Search for the cell housing the specified text and yield its [x, y] center coordinate. 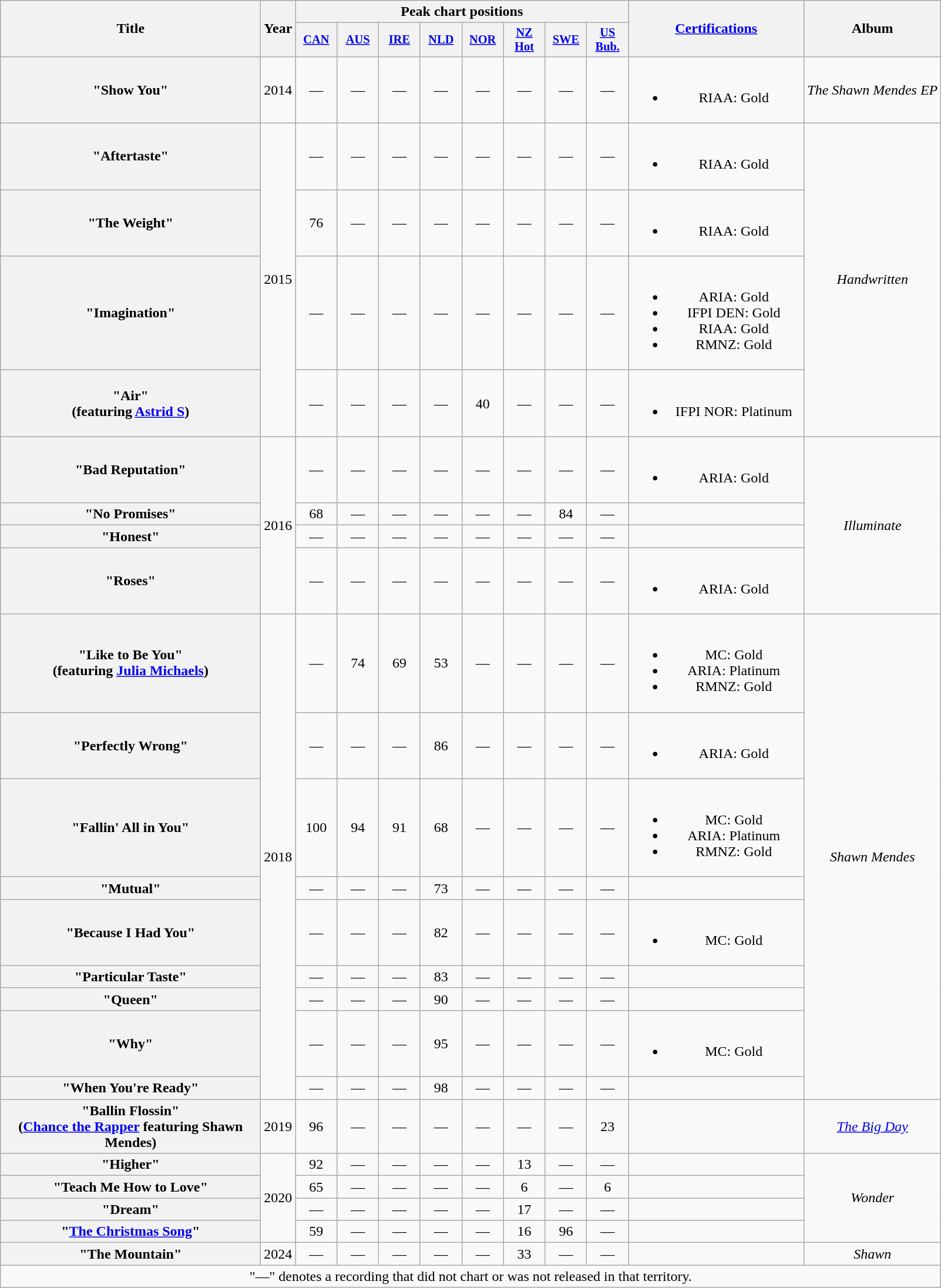
91 [399, 827]
"No Promises" [130, 514]
95 [441, 1044]
ARIA: GoldIFPI DEN: GoldRIAA: GoldRMNZ: Gold [717, 313]
2020 [278, 1198]
CAN [316, 40]
"Roses" [130, 581]
NLD [441, 40]
IFPI NOR: Platinum [717, 403]
98 [441, 1088]
"Dream" [130, 1209]
"Fallin' All in You" [130, 827]
2015 [278, 280]
23 [607, 1126]
Title [130, 29]
The Shawn Mendes EP [873, 89]
"Like to Be You"(featuring Julia Michaels) [130, 663]
Peak chart positions [462, 12]
Wonder [873, 1198]
Year [278, 29]
84 [566, 514]
2018 [278, 857]
AUS [358, 40]
100 [316, 827]
"When You're Ready" [130, 1088]
NZHot [524, 40]
The Big Day [873, 1126]
IRE [399, 40]
"Particular Taste" [130, 977]
"The Weight" [130, 223]
92 [316, 1165]
"Queen" [130, 999]
Handwritten [873, 280]
59 [316, 1232]
16 [524, 1232]
"Ballin Flossin"(Chance the Rapper featuring Shawn Mendes) [130, 1126]
"Why" [130, 1044]
82 [441, 932]
2019 [278, 1126]
94 [358, 827]
2024 [278, 1254]
13 [524, 1165]
74 [358, 663]
"Honest" [130, 536]
53 [441, 663]
"Bad Reputation" [130, 470]
65 [316, 1187]
86 [441, 745]
"—" denotes a recording that did not chart or was not released in that territory. [471, 1276]
40 [483, 403]
2014 [278, 89]
Album [873, 29]
Illuminate [873, 525]
Shawn [873, 1254]
"Air"(featuring Astrid S) [130, 403]
2016 [278, 525]
SWE [566, 40]
USBub. [607, 40]
"Imagination" [130, 313]
NOR [483, 40]
"Show You" [130, 89]
Certifications [717, 29]
"The Christmas Song" [130, 1232]
73 [441, 888]
33 [524, 1254]
"Because I Had You" [130, 932]
"The Mountain" [130, 1254]
69 [399, 663]
"Aftertaste" [130, 156]
"Higher" [130, 1165]
17 [524, 1209]
"Mutual" [130, 888]
90 [441, 999]
76 [316, 223]
Shawn Mendes [873, 857]
"Perfectly Wrong" [130, 745]
"Teach Me How to Love" [130, 1187]
83 [441, 977]
